Scan for the cell matching the given text and deliver its (x, y) coordinate at center. 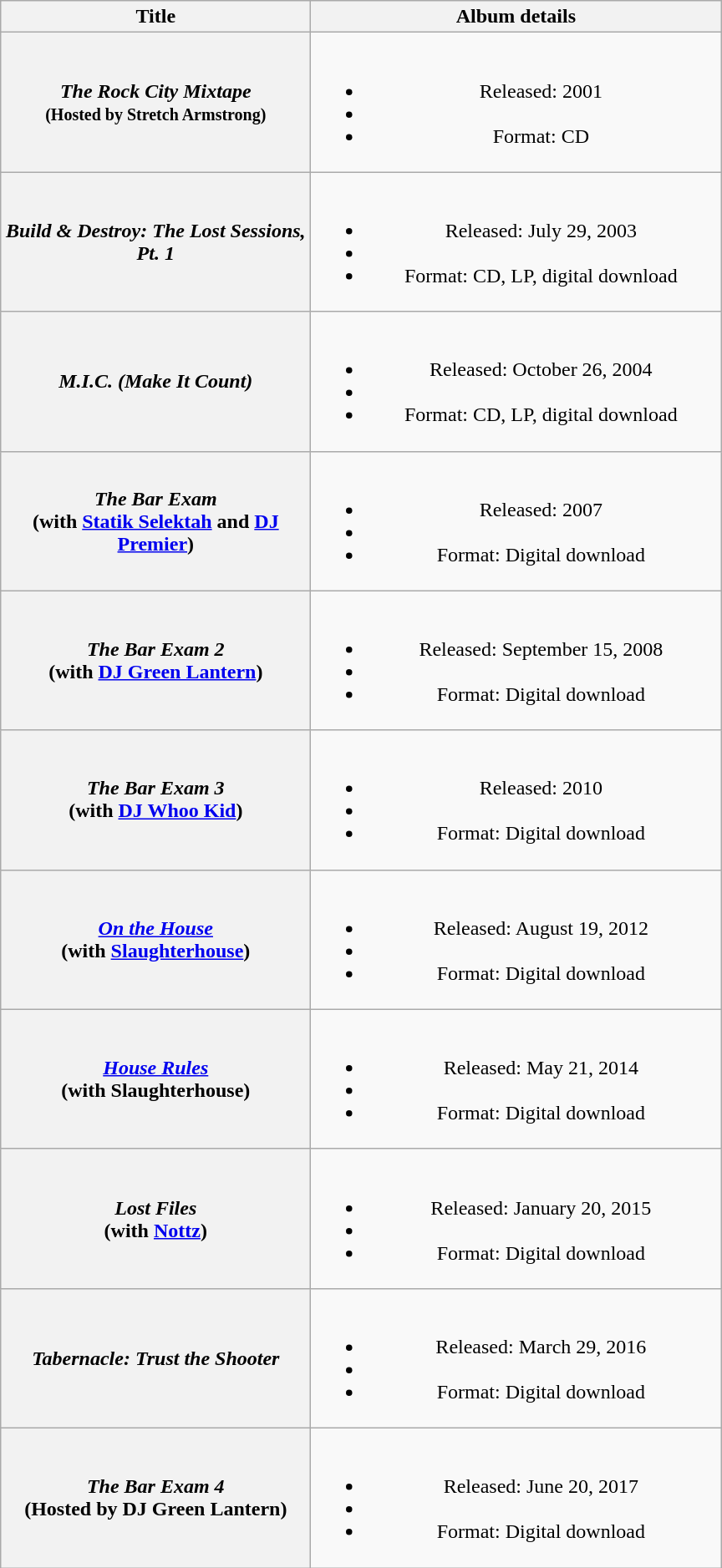
The Bar Exam 2(with DJ Green Lantern) (155, 660)
Released: June 20, 2017Format: Digital download (516, 1497)
Released: September 15, 2008Format: Digital download (516, 660)
The Bar Exam 4(Hosted by DJ Green Lantern) (155, 1497)
Title (155, 17)
M.I.C. (Make It Count) (155, 381)
Released: 2007Format: Digital download (516, 521)
The Rock City Mixtape (Hosted by Stretch Armstrong) (155, 102)
Released: March 29, 2016Format: Digital download (516, 1358)
Released: 2010Format: Digital download (516, 800)
Album details (516, 17)
Released: May 21, 2014Format: Digital download (516, 1079)
The Bar Exam 3(with DJ Whoo Kid) (155, 800)
Released: August 19, 2012Format: Digital download (516, 939)
On the House(with Slaughterhouse) (155, 939)
Build & Destroy: The Lost Sessions, Pt. 1 (155, 242)
Released: January 20, 2015Format: Digital download (516, 1218)
Released: 2001Format: CD (516, 102)
The Bar Exam(with Statik Selektah and DJ Premier) (155, 521)
Lost Files(with Nottz) (155, 1218)
House Rules(with Slaughterhouse) (155, 1079)
Released: October 26, 2004Format: CD, LP, digital download (516, 381)
Tabernacle: Trust the Shooter (155, 1358)
Released: July 29, 2003Format: CD, LP, digital download (516, 242)
